Detect which cell encompasses the target text, then output its (X, Y) center coordinate. 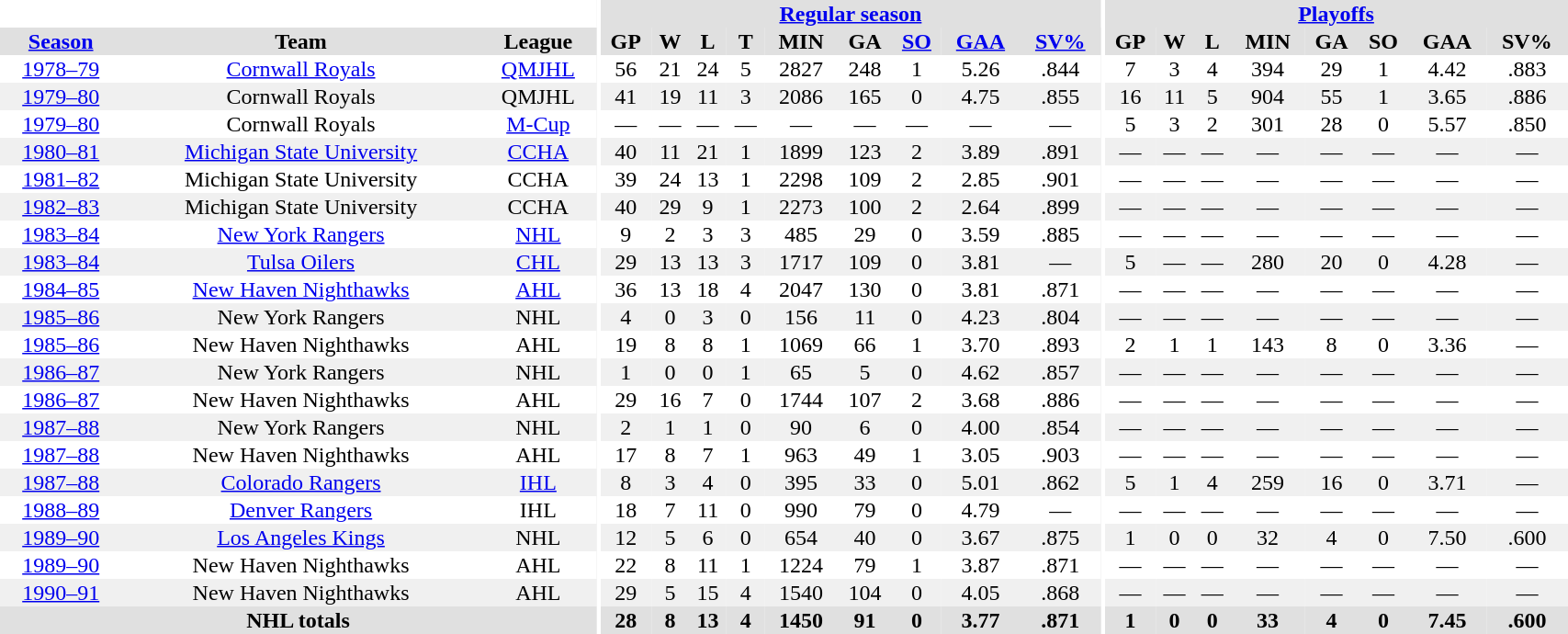
1744 (801, 400)
1069 (801, 345)
90 (801, 427)
12 (626, 538)
3.71 (1448, 482)
7.45 (1448, 620)
3.87 (981, 565)
123 (865, 152)
4.28 (1448, 262)
M-Cup (538, 124)
17 (626, 455)
15 (707, 593)
1988–89 (61, 510)
4.05 (981, 593)
.804 (1060, 317)
T (746, 41)
.899 (1060, 207)
.854 (1060, 427)
CHL (538, 262)
Los Angeles Kings (300, 538)
.875 (1060, 538)
1984–85 (61, 289)
4.79 (981, 510)
2298 (801, 179)
55 (1332, 96)
4.75 (981, 96)
Playoffs (1337, 14)
22 (626, 565)
3.59 (981, 234)
3.36 (1448, 345)
36 (626, 289)
.862 (1060, 482)
3.05 (981, 455)
4.23 (981, 317)
5.01 (981, 482)
2.64 (981, 207)
248 (865, 69)
1981–82 (61, 179)
2.85 (981, 179)
4.00 (981, 427)
.885 (1060, 234)
1978–79 (61, 69)
1899 (801, 152)
66 (865, 345)
.868 (1060, 593)
Regular season (851, 14)
.903 (1060, 455)
.883 (1527, 69)
.850 (1527, 124)
2273 (801, 207)
League (538, 41)
3.68 (981, 400)
2086 (801, 96)
56 (626, 69)
1540 (801, 593)
143 (1268, 345)
.893 (1060, 345)
301 (1268, 124)
963 (801, 455)
2827 (801, 69)
Colorado Rangers (300, 482)
1982–83 (61, 207)
3.65 (1448, 96)
39 (626, 179)
107 (865, 400)
104 (865, 593)
1990–91 (61, 593)
Denver Rangers (300, 510)
65 (801, 372)
.855 (1060, 96)
4.62 (981, 372)
20 (1332, 262)
1450 (801, 620)
654 (801, 538)
259 (1268, 482)
280 (1268, 262)
3.89 (981, 152)
.844 (1060, 69)
.891 (1060, 152)
7.50 (1448, 538)
3.77 (981, 620)
.901 (1060, 179)
394 (1268, 69)
156 (801, 317)
NHL totals (298, 620)
32 (1268, 538)
1224 (801, 565)
100 (865, 207)
2047 (801, 289)
130 (865, 289)
3.70 (981, 345)
904 (1268, 96)
.857 (1060, 372)
Team (300, 41)
49 (865, 455)
990 (801, 510)
41 (626, 96)
Tulsa Oilers (300, 262)
1717 (801, 262)
4.42 (1448, 69)
Season (61, 41)
395 (801, 482)
5.57 (1448, 124)
91 (865, 620)
1980–81 (61, 152)
5.26 (981, 69)
165 (865, 96)
3.67 (981, 538)
485 (801, 234)
